Extract the [x, y] coordinate from the center of the cell holding the provided text.  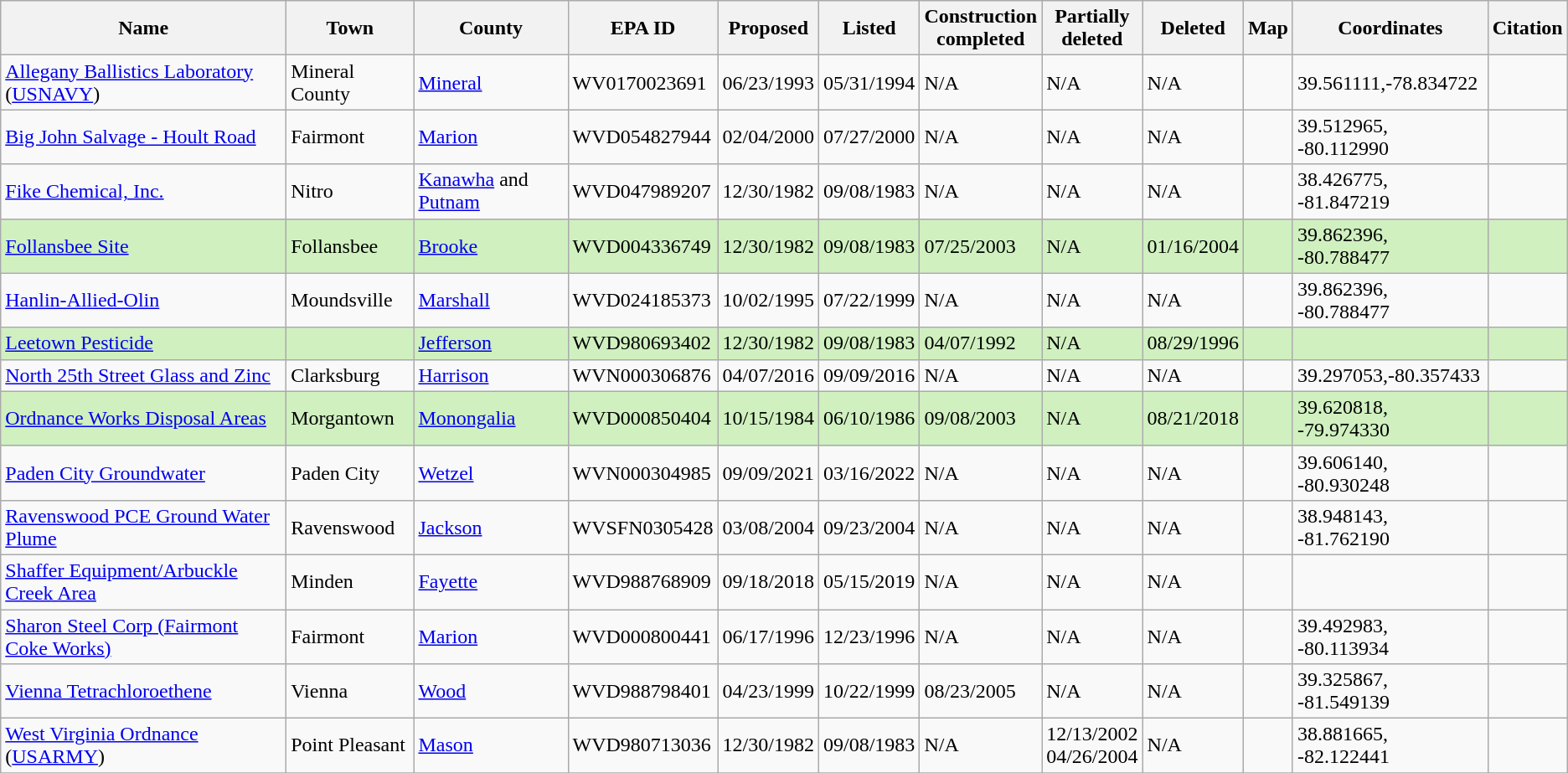
12/23/1996 [869, 636]
Ravenswood [350, 528]
Deleted [1193, 28]
09/23/2004 [869, 528]
06/17/1996 [768, 636]
07/27/2000 [869, 137]
Vienna Tetrachloroethene [144, 692]
Citation [1528, 28]
WVD980713036 [643, 745]
EPA ID [643, 28]
Clarksburg [350, 375]
WVD047989207 [643, 191]
WVD980693402 [643, 343]
West Virginia Ordnance (USARMY) [144, 745]
Jefferson [491, 343]
Constructioncompleted [981, 28]
Point Pleasant [350, 745]
North 25th Street Glass and Zinc [144, 375]
39.512965, -80.112990 [1390, 137]
Mason [491, 745]
Monongalia [491, 419]
Proposed [768, 28]
Wood [491, 692]
Mineral [491, 82]
WVD000800441 [643, 636]
WVN000304985 [643, 472]
Fayette [491, 581]
06/10/1986 [869, 419]
Marshall [491, 300]
Nitro [350, 191]
Wetzel [491, 472]
08/21/2018 [1193, 419]
04/07/1992 [981, 343]
WVD024185373 [643, 300]
Ravenswood PCE Ground Water Plume [144, 528]
01/16/2004 [1193, 246]
Brooke [491, 246]
07/25/2003 [981, 246]
Paden City Groundwater [144, 472]
09/09/2016 [869, 375]
Paden City [350, 472]
Harrison [491, 375]
County [491, 28]
Follansbee [350, 246]
WVD054827944 [643, 137]
Map [1268, 28]
39.620818, -79.974330 [1390, 419]
WVD988798401 [643, 692]
09/18/2018 [768, 581]
03/08/2004 [768, 528]
05/15/2019 [869, 581]
05/31/1994 [869, 82]
03/16/2022 [869, 472]
09/09/2021 [768, 472]
04/07/2016 [768, 375]
Ordnance Works Disposal Areas [144, 419]
39.561111,-78.834722 [1390, 82]
08/29/1996 [1193, 343]
38.948143, -81.762190 [1390, 528]
39.492983, -80.113934 [1390, 636]
02/04/2000 [768, 137]
39.325867, -81.549139 [1390, 692]
12/13/200204/26/2004 [1092, 745]
39.606140, -80.930248 [1390, 472]
Mineral County [350, 82]
WVN000306876 [643, 375]
Name [144, 28]
Allegany Ballistics Laboratory (USNAVY) [144, 82]
Fike Chemical, Inc. [144, 191]
Listed [869, 28]
04/23/1999 [768, 692]
39.297053,-80.357433 [1390, 375]
38.426775, -81.847219 [1390, 191]
07/22/1999 [869, 300]
WVSFN0305428 [643, 528]
Partiallydeleted [1092, 28]
WVD988768909 [643, 581]
Sharon Steel Corp (Fairmont Coke Works) [144, 636]
Hanlin-Allied-Olin [144, 300]
06/23/1993 [768, 82]
Big John Salvage - Hoult Road [144, 137]
Minden [350, 581]
Morgantown [350, 419]
Vienna [350, 692]
Town [350, 28]
09/08/2003 [981, 419]
Jackson [491, 528]
Shaffer Equipment/Arbuckle Creek Area [144, 581]
10/02/1995 [768, 300]
08/23/2005 [981, 692]
WVD004336749 [643, 246]
38.881665, -82.122441 [1390, 745]
WVD000850404 [643, 419]
10/15/1984 [768, 419]
Follansbee Site [144, 246]
Coordinates [1390, 28]
Kanawha and Putnam [491, 191]
WV0170023691 [643, 82]
10/22/1999 [869, 692]
Moundsville [350, 300]
Leetown Pesticide [144, 343]
